Output the [x, y] coordinate of the center of the cell containing the given text.  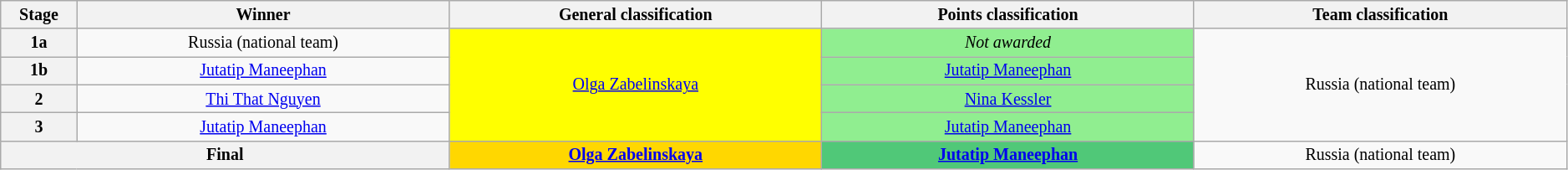
3 [38, 127]
Thi That Nguyen [263, 99]
Team classification [1380, 15]
Points classification [1008, 15]
Stage [38, 15]
1b [38, 70]
Nina Kessler [1008, 99]
Winner [263, 15]
Final [226, 154]
General classification [636, 15]
Not awarded [1008, 44]
2 [38, 99]
1a [38, 44]
